Detect which cell encompasses the target text, then output its (x, y) center coordinate. 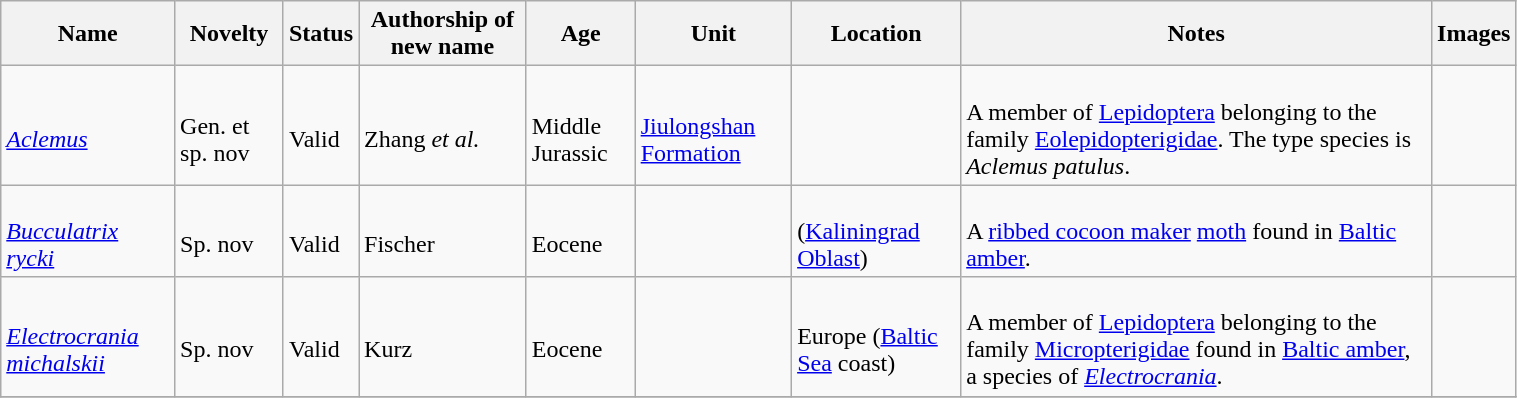
Electrocrania michalskii (88, 336)
Aclemus (88, 126)
Location (876, 34)
Jiulongshan Formation (713, 126)
Notes (1196, 34)
(Kaliningrad Oblast) (876, 231)
Bucculatrix rycki (88, 231)
Middle Jurassic (580, 126)
Age (580, 34)
Zhang et al. (443, 126)
Europe (Baltic Sea coast) (876, 336)
Status (320, 34)
Unit (713, 34)
Kurz (443, 336)
Fischer (443, 231)
A ribbed cocoon maker moth found in Baltic amber. (1196, 231)
Name (88, 34)
A member of Lepidoptera belonging to the family Micropterigidae found in Baltic amber, a species of Electrocrania. (1196, 336)
A member of Lepidoptera belonging to the family Eolepidopterigidae. The type species is Aclemus patulus. (1196, 126)
Novelty (230, 34)
Authorship of new name (443, 34)
Gen. et sp. nov (230, 126)
Images (1474, 34)
